Locate the cell with the specified text and output its [x, y] center coordinate. 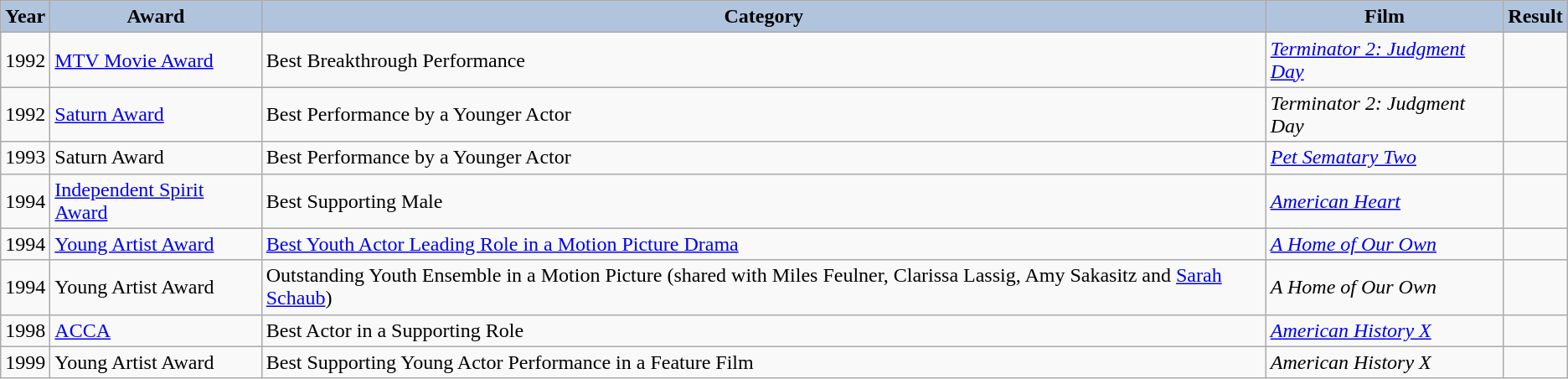
Award [156, 17]
Independent Spirit Award [156, 201]
Category [764, 17]
Film [1385, 17]
Best Breakthrough Performance [764, 60]
American Heart [1385, 201]
1998 [25, 330]
Result [1535, 17]
Best Supporting Young Actor Performance in a Feature Film [764, 362]
Pet Sematary Two [1385, 158]
1993 [25, 158]
MTV Movie Award [156, 60]
Best Actor in a Supporting Role [764, 330]
1999 [25, 362]
Best Supporting Male [764, 201]
Outstanding Youth Ensemble in a Motion Picture (shared with Miles Feulner, Clarissa Lassig, Amy Sakasitz and Sarah Schaub) [764, 287]
Year [25, 17]
ACCA [156, 330]
Best Youth Actor Leading Role in a Motion Picture Drama [764, 244]
